Return (x, y) of the center of cell containing provided text 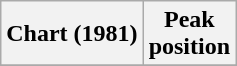
Chart (1981) (72, 34)
Peakposition (189, 34)
